Capture the cell that displays the provided text and extract its (X, Y) central coordinate. 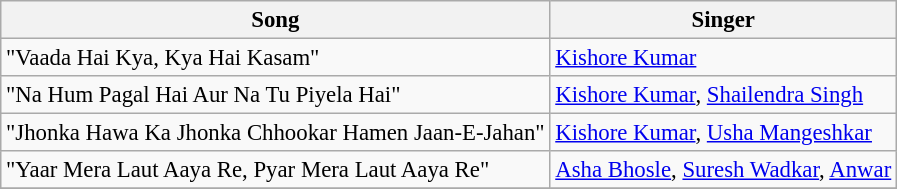
"Yaar Mera Laut Aaya Re, Pyar Mera Laut Aaya Re" (276, 170)
"Vaada Hai Kya, Kya Hai Kasam" (276, 58)
Song (276, 20)
Asha Bhosle, Suresh Wadkar, Anwar (724, 170)
Singer (724, 20)
Kishore Kumar (724, 58)
"Na Hum Pagal Hai Aur Na Tu Piyela Hai" (276, 95)
Kishore Kumar, Usha Mangeshkar (724, 133)
Kishore Kumar, Shailendra Singh (724, 95)
"Jhonka Hawa Ka Jhonka Chhookar Hamen Jaan-E-Jahan" (276, 133)
